Capture the cell that displays the provided text and extract its [X, Y] central coordinate. 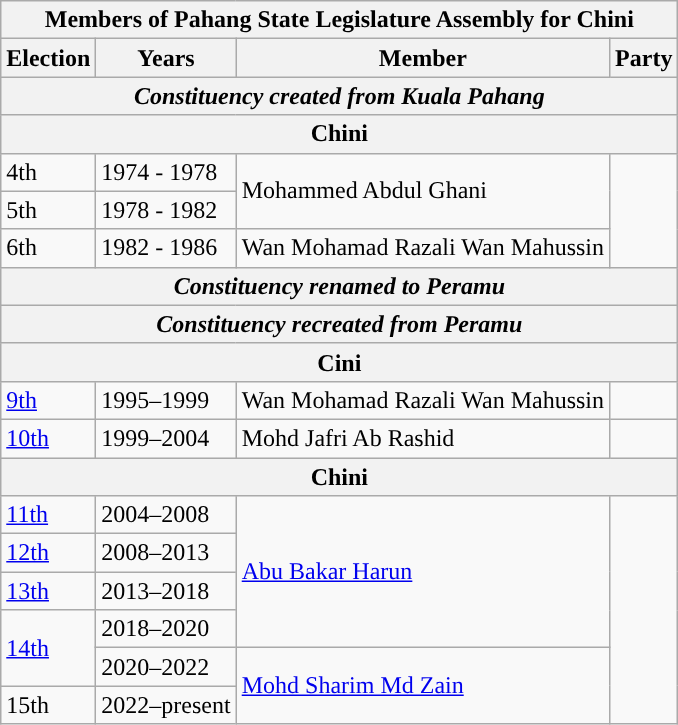
1974 - 1978 [166, 172]
6th [48, 248]
Mohd Sharim Md Zain [422, 686]
Constituency renamed to Peramu [340, 286]
1978 - 1982 [166, 210]
Cini [340, 362]
Election [48, 58]
Years [166, 58]
2008–2013 [166, 553]
1982 - 1986 [166, 248]
2018–2020 [166, 629]
1995–1999 [166, 400]
13th [48, 591]
1999–2004 [166, 438]
14th [48, 648]
2020–2022 [166, 667]
Mohammed Abdul Ghani [422, 191]
Members of Pahang State Legislature Assembly for Chini [340, 20]
Constituency recreated from Peramu [340, 324]
4th [48, 172]
Abu Bakar Harun [422, 572]
Member [422, 58]
9th [48, 400]
2022–present [166, 705]
2004–2008 [166, 515]
12th [48, 553]
Constituency created from Kuala Pahang [340, 96]
2013–2018 [166, 591]
Party [644, 58]
11th [48, 515]
Mohd Jafri Ab Rashid [422, 438]
10th [48, 438]
5th [48, 210]
15th [48, 705]
